Pinpoint the cell where the given text exists, returning its (X, Y) midpoint coordinate. 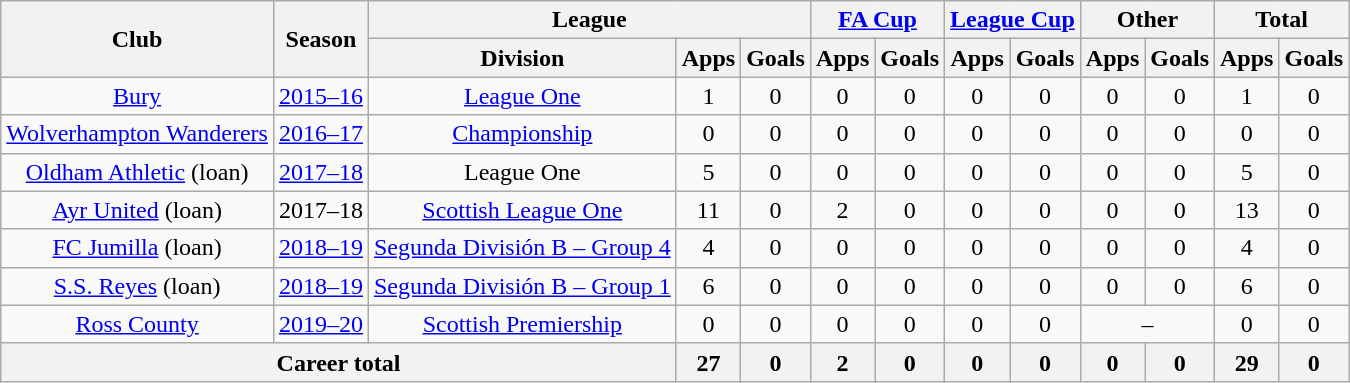
Segunda División B – Group 1 (522, 286)
Career total (338, 362)
13 (1247, 210)
– (1147, 324)
2015–16 (320, 96)
Scottish League One (522, 210)
Total (1282, 20)
S.S. Reyes (loan) (138, 286)
Segunda División B – Group 4 (522, 248)
29 (1247, 362)
FA Cup (877, 20)
Oldham Athletic (loan) (138, 172)
Championship (522, 134)
Division (522, 58)
Bury (138, 96)
Season (320, 39)
League (589, 20)
Ross County (138, 324)
2019–20 (320, 324)
FC Jumilla (loan) (138, 248)
Wolverhampton Wanderers (138, 134)
11 (708, 210)
2016–17 (320, 134)
League Cup (1013, 20)
Club (138, 39)
Other (1147, 20)
27 (708, 362)
Scottish Premiership (522, 324)
Ayr United (loan) (138, 210)
